Return (x, y) of the center of cell containing provided text 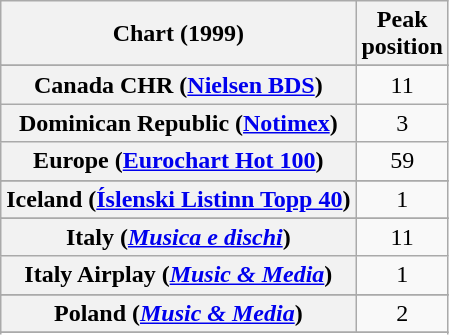
Dominican Republic (Notimex) (178, 123)
Italy (Musica e dischi) (178, 237)
3 (402, 123)
2 (402, 313)
59 (402, 161)
Iceland (Íslenski Listinn Topp 40) (178, 199)
Italy Airplay (Music & Media) (178, 275)
Poland (Music & Media) (178, 313)
Chart (1999) (178, 34)
Europe (Eurochart Hot 100) (178, 161)
Canada CHR (Nielsen BDS) (178, 85)
Peakposition (402, 34)
